Identify which cell holds the provided text, then report its [x, y] central coordinate. 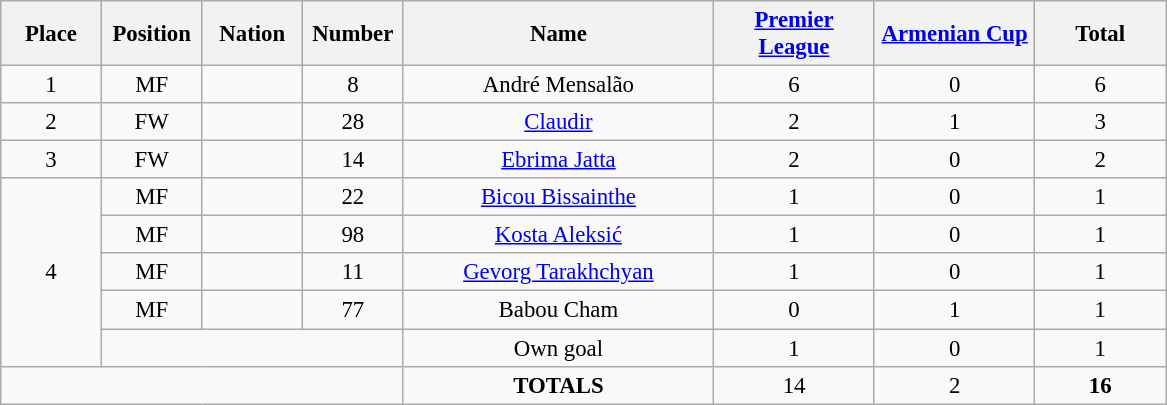
98 [354, 235]
16 [1100, 385]
Kosta Aleksić [558, 235]
4 [52, 272]
Premier League [794, 34]
Babou Cham [558, 310]
Claudir [558, 122]
Position [152, 34]
Number [354, 34]
28 [354, 122]
Own goal [558, 348]
22 [354, 197]
11 [354, 273]
8 [354, 85]
Armenian Cup [954, 34]
77 [354, 310]
TOTALS [558, 385]
Name [558, 34]
Nation [252, 34]
Total [1100, 34]
Bicou Bissainthe [558, 197]
Gevorg Tarakhchyan [558, 273]
Ebrima Jatta [558, 160]
Place [52, 34]
André Mensalão [558, 85]
